Detect which cell encompasses the target text, then output its [X, Y] center coordinate. 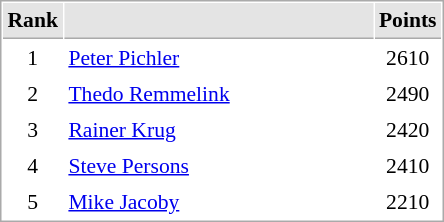
Steve Persons [218, 165]
2420 [408, 129]
2210 [408, 201]
2610 [408, 57]
1 [32, 57]
Rank [32, 21]
Mike Jacoby [218, 201]
2410 [408, 165]
3 [32, 129]
4 [32, 165]
5 [32, 201]
Points [408, 21]
2 [32, 93]
Rainer Krug [218, 129]
2490 [408, 93]
Thedo Remmelink [218, 93]
Peter Pichler [218, 57]
